From the cell containing the given text, extract its center point as (x, y) coordinate. 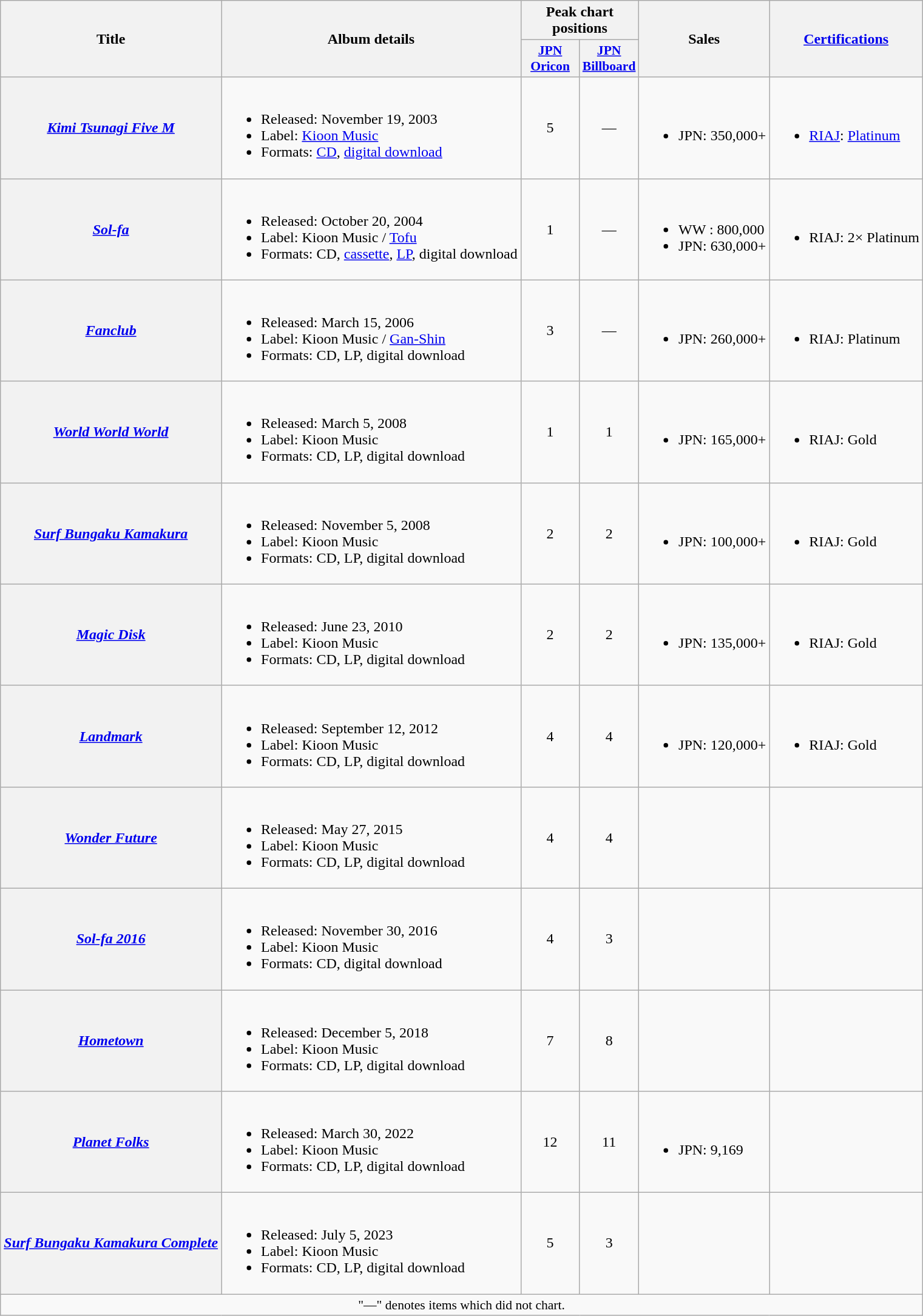
Released: November 5, 2008Label: Kioon MusicFormats: CD, LP, digital download (371, 533)
Sales (704, 39)
Sol-fa 2016 (111, 938)
Released: September 12, 2012Label: Kioon MusicFormats: CD, LP, digital download (371, 736)
Surf Bungaku Kamakura Complete (111, 1243)
JPNOricon (550, 58)
Released: March 5, 2008Label: Kioon MusicFormats: CD, LP, digital download (371, 432)
"—" denotes items which did not chart. (462, 1305)
Kimi Tsunagi Five M (111, 127)
Album details (371, 39)
Planet Folks (111, 1142)
JPN: 120,000+ (704, 736)
JPNBillboard (609, 58)
Wonder Future (111, 838)
Fanclub (111, 330)
Sol-fa (111, 229)
8 (609, 1040)
RIAJ: 2× Platinum (846, 229)
Released: November 30, 2016Label: Kioon MusicFormats: CD, digital download (371, 938)
Released: December 5, 2018Label: Kioon MusicFormats: CD, LP, digital download (371, 1040)
Certifications (846, 39)
JPN: 100,000+ (704, 533)
Released: March 30, 2022Label: Kioon MusicFormats: CD, LP, digital download (371, 1142)
Released: October 20, 2004Label: Kioon Music / TofuFormats: CD, cassette, LP, digital download (371, 229)
Surf Bungaku Kamakura (111, 533)
Released: May 27, 2015Label: Kioon MusicFormats: CD, LP, digital download (371, 838)
Released: June 23, 2010Label: Kioon MusicFormats: CD, LP, digital download (371, 635)
Title (111, 39)
Released: July 5, 2023Label: Kioon MusicFormats: CD, LP, digital download (371, 1243)
Released: November 19, 2003Label: Kioon MusicFormats: CD, digital download (371, 127)
Peak chart positions (580, 21)
12 (550, 1142)
World World World (111, 432)
JPN: 350,000+ (704, 127)
11 (609, 1142)
JPN: 9,169 (704, 1142)
JPN: 135,000+ (704, 635)
WW : 800,000JPN: 630,000+ (704, 229)
Landmark (111, 736)
JPN: 260,000+ (704, 330)
JPN: 165,000+ (704, 432)
Released: March 15, 2006Label: Kioon Music / Gan-ShinFormats: CD, LP, digital download (371, 330)
Magic Disk (111, 635)
Hometown (111, 1040)
7 (550, 1040)
